Search for the cell housing the specified text and yield its [x, y] center coordinate. 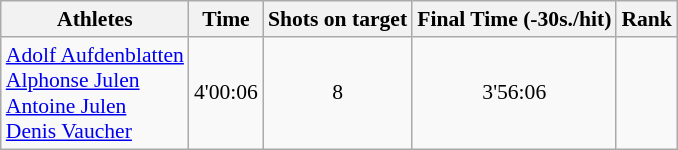
Rank [646, 19]
8 [338, 93]
Shots on target [338, 19]
4'00:06 [226, 93]
Final Time (-30s./hit) [514, 19]
3'56:06 [514, 93]
Athletes [95, 19]
Adolf AufdenblattenAlphonse JulenAntoine JulenDenis Vaucher [95, 93]
Time [226, 19]
